Provide the [X, Y] coordinate of the cell's center where the given text is located.  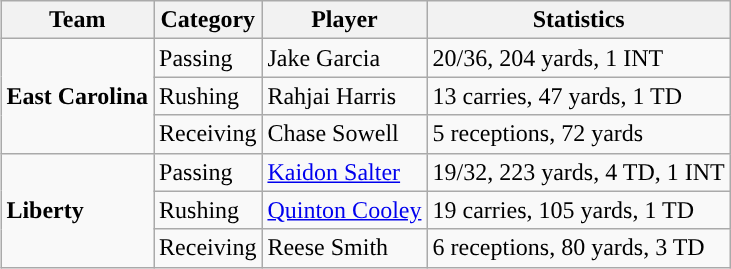
East Carolina [78, 96]
Kaidon Salter [344, 172]
Rahjai Harris [344, 96]
Reese Smith [344, 248]
Liberty [78, 210]
19 carries, 105 yards, 1 TD [578, 210]
5 receptions, 72 yards [578, 134]
Statistics [578, 20]
Jake Garcia [344, 58]
Player [344, 20]
Quinton Cooley [344, 210]
19/32, 223 yards, 4 TD, 1 INT [578, 172]
Team [78, 20]
6 receptions, 80 yards, 3 TD [578, 248]
13 carries, 47 yards, 1 TD [578, 96]
Chase Sowell [344, 134]
20/36, 204 yards, 1 INT [578, 58]
Category [208, 20]
